Extract the (x, y) coordinate from the center of the cell holding the provided text.  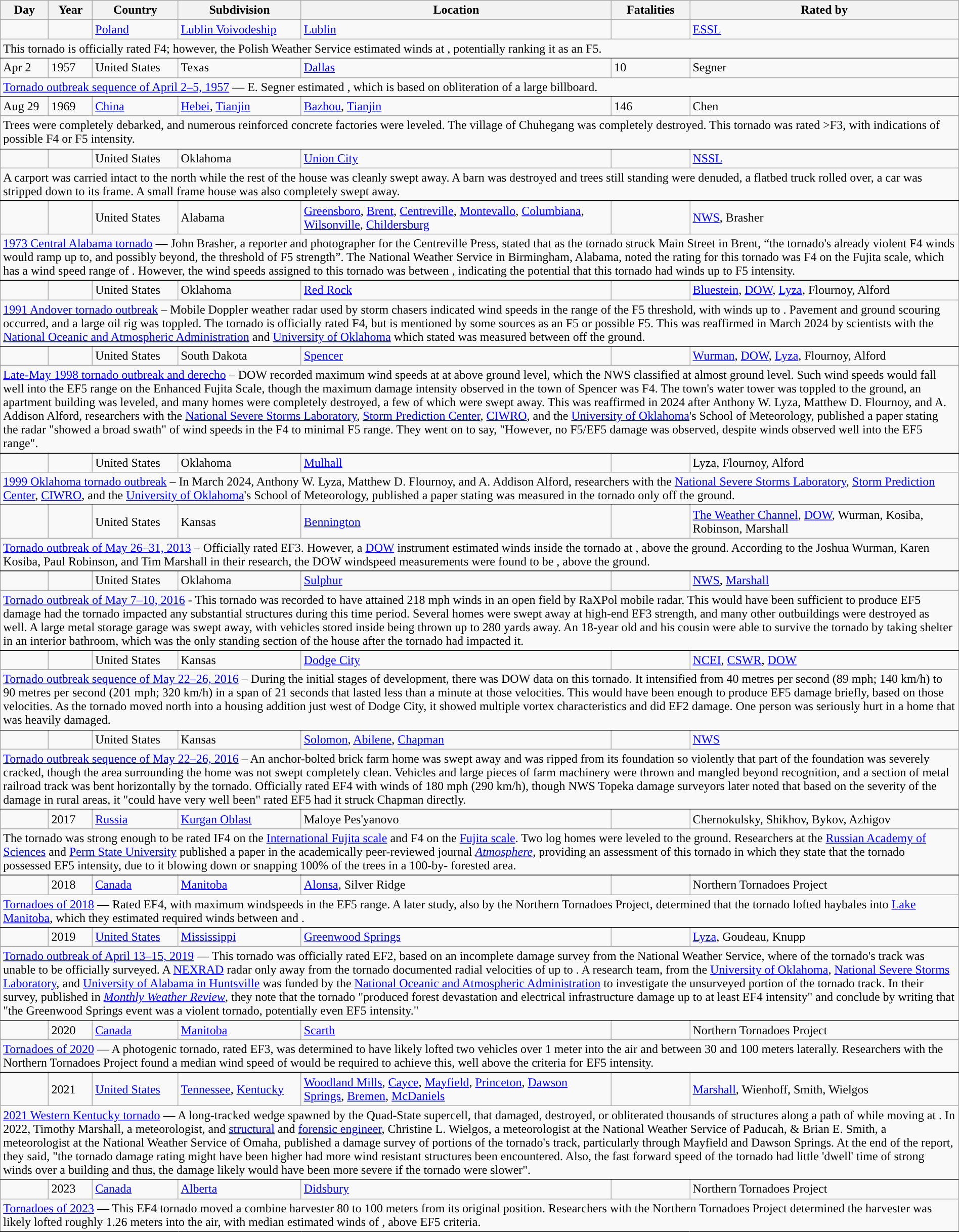
Chen (824, 106)
Wurman, DOW, Lyza, Flournoy, Alford (824, 356)
Hebei, Tianjin (240, 106)
Poland (136, 29)
Day (24, 10)
2021 (71, 1089)
2019 (71, 937)
Mississippi (240, 937)
Tennessee, Kentucky (240, 1089)
Bazhou, Tianjin (456, 106)
South Dakota (240, 356)
146 (650, 106)
This tornado is officially rated F4; however, the Polish Weather Service estimated winds at , potentially ranking it as an F5. (479, 49)
Greensboro, Brent, Centreville, Montevallo, Columbiana, Wilsonville, Childersburg (456, 217)
Chernokulsky, Shikhov, Bykov, Azhigov (824, 819)
Sulphur (456, 581)
Lublin Voivodeship (240, 29)
Didsbury (456, 1189)
Lyza, Flournoy, Alford (824, 463)
ESSL (824, 29)
Lublin (456, 29)
Marshall, Wienhoff, Smith, Wielgos (824, 1089)
Woodland Mills, Cayce, Mayfield, Princeton, Dawson Springs, Bremen, McDaniels (456, 1089)
Alberta (240, 1189)
NWS, Marshall (824, 581)
NWS, Brasher (824, 217)
Red Rock (456, 290)
Alabama (240, 217)
Texas (240, 68)
NSSL (824, 158)
2023 (71, 1189)
Mulhall (456, 463)
2020 (71, 1030)
1957 (71, 68)
Fatalities (650, 10)
Bennington (456, 522)
1969 (71, 106)
Scarth (456, 1030)
Union City (456, 158)
Spencer (456, 356)
Kurgan Oblast (240, 819)
Greenwood Springs (456, 937)
Bluestein, DOW, Lyza, Flournoy, Alford (824, 290)
Apr 2 (24, 68)
Russia (136, 819)
Tornado outbreak sequence of April 2–5, 1957 — E. Segner estimated , which is based on obliteration of a large billboard. (479, 87)
Year (71, 10)
NCEI, CSWR, DOW (824, 660)
Country (136, 10)
Alonsa, Silver Ridge (456, 885)
2017 (71, 819)
Aug 29 (24, 106)
Dodge City (456, 660)
NWS (824, 739)
Lyza, Goudeau, Knupp (824, 937)
Rated by (824, 10)
Subdivision (240, 10)
Segner (824, 68)
10 (650, 68)
2018 (71, 885)
Solomon, Abilene, Chapman (456, 739)
The Weather Channel, DOW, Wurman, Kosiba, Robinson, Marshall (824, 522)
Maloye Pes'yanovo (456, 819)
Dallas (456, 68)
China (136, 106)
Location (456, 10)
